Capture the cell that displays the provided text and extract its [X, Y] central coordinate. 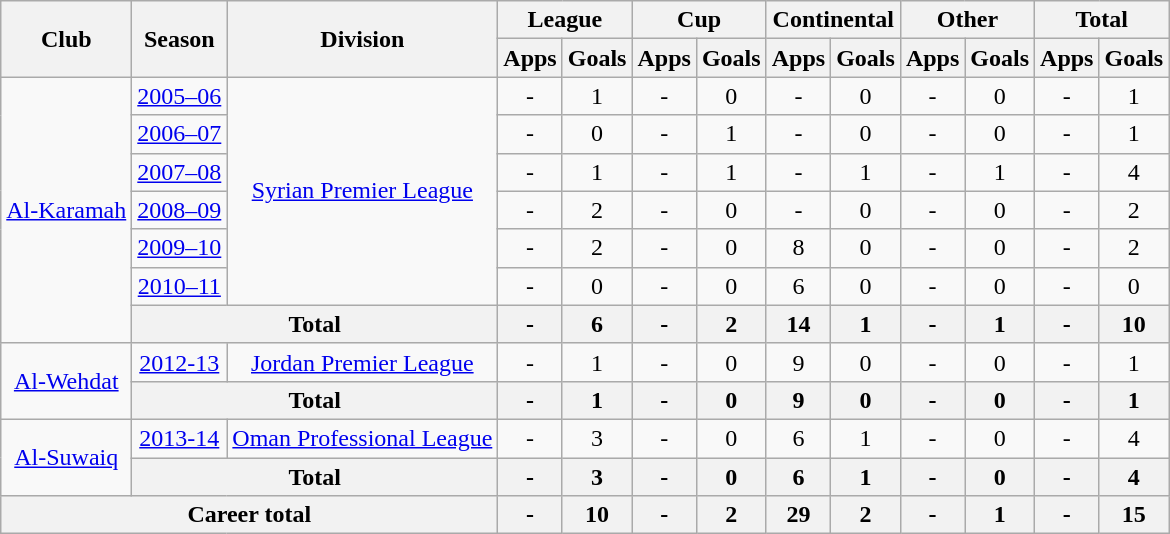
2013-14 [180, 438]
Jordan Premier League [362, 362]
Oman Professional League [362, 438]
Al-Suwaiq [66, 457]
2008–09 [180, 210]
League [565, 20]
Al-Karamah [66, 210]
2005–06 [180, 96]
2010–11 [180, 286]
2007–08 [180, 172]
Season [180, 39]
2009–10 [180, 248]
Division [362, 39]
29 [798, 515]
Club [66, 39]
Continental [833, 20]
Al-Wehdat [66, 381]
14 [798, 324]
8 [798, 248]
2006–07 [180, 134]
Syrian Premier League [362, 191]
2012-13 [180, 362]
15 [1134, 515]
Career total [250, 515]
Other [967, 20]
Cup [699, 20]
